Return (X, Y) of the center of cell containing provided text 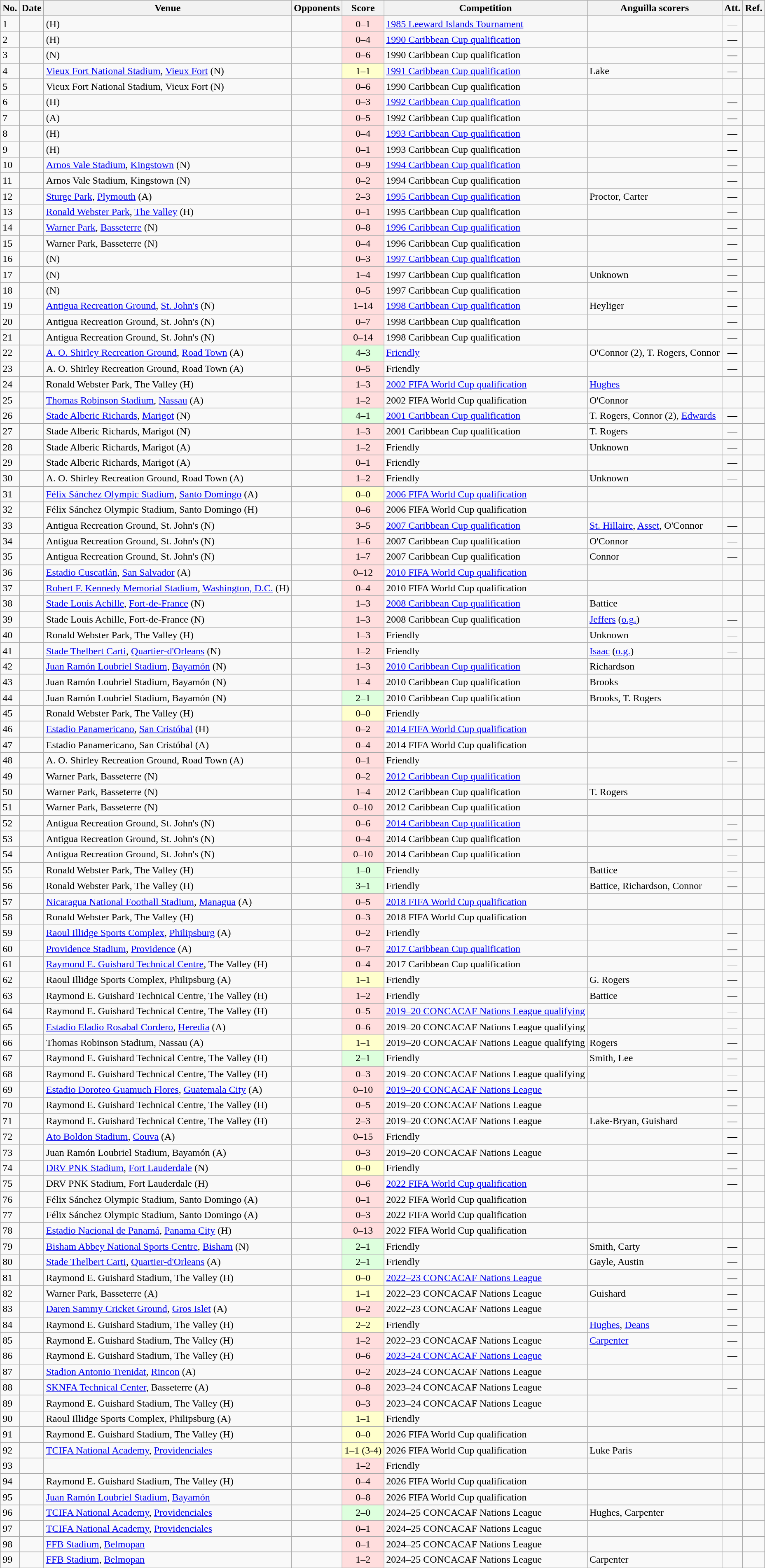
3–5 (363, 525)
65 (10, 1027)
Brooks (654, 682)
Bisham Abbey National Sports Centre, Bisham (N) (167, 1246)
Lake (654, 71)
Opponents (317, 8)
92 (10, 1450)
78 (10, 1231)
Ato Boldon Stadium, Couva (A) (167, 1136)
43 (10, 682)
80 (10, 1262)
90 (10, 1419)
98 (10, 1544)
Jeffers (o.g.) (654, 619)
52 (10, 823)
29 (10, 463)
57 (10, 901)
34 (10, 541)
91 (10, 1434)
Daren Sammy Cricket Ground, Gros Islet (A) (167, 1309)
48 (10, 761)
9 (10, 149)
33 (10, 525)
Providence Stadium, Providence (A) (167, 948)
1 (10, 24)
4 (10, 71)
St. Hillaire, Asset, O'Connor (654, 525)
DRV PNK Stadium, Fort Lauderdale (N) (167, 1168)
68 (10, 1074)
19 (10, 306)
2 (10, 40)
12 (10, 196)
0–14 (363, 337)
Richardson (654, 666)
3 (10, 55)
38 (10, 604)
Luke Paris (654, 1450)
39 (10, 619)
76 (10, 1199)
2–2 (363, 1325)
Estadio Cuscatlán, San Salvador (A) (167, 572)
24 (10, 384)
Ref. (754, 8)
49 (10, 776)
DRV PNK Stadium, Fort Lauderdale (H) (167, 1183)
0–9 (363, 165)
Isaac (o.g.) (654, 651)
0–15 (363, 1136)
13 (10, 212)
10 (10, 165)
T. Rogers, Connor (2), Edwards (654, 415)
97 (10, 1528)
45 (10, 714)
1–7 (363, 557)
4–3 (363, 353)
21 (10, 337)
87 (10, 1372)
69 (10, 1090)
41 (10, 651)
Att. (732, 8)
89 (10, 1403)
16 (10, 259)
Estadio Nacional de Panamá, Panama City (H) (167, 1231)
85 (10, 1340)
70 (10, 1105)
Félix Sánchez Olympic Stadium, Santo Domingo (H) (167, 510)
50 (10, 792)
79 (10, 1246)
Hughes (654, 384)
60 (10, 948)
66 (10, 1043)
47 (10, 745)
Score (363, 8)
Estadio Doroteo Guamuch Flores, Guatemala City (A) (167, 1090)
1991 Caribbean Cup qualification (486, 71)
62 (10, 980)
23 (10, 369)
35 (10, 557)
77 (10, 1215)
Battice, Richardson, Connor (654, 886)
75 (10, 1183)
14 (10, 228)
37 (10, 588)
Juan Ramón Loubriel Stadium, Bayamón (A) (167, 1152)
Brooks, T. Rogers (654, 698)
SKNFA Technical Center, Basseterre (A) (167, 1387)
73 (10, 1152)
67 (10, 1058)
Estadio Panamericano, San Cristóbal (H) (167, 729)
46 (10, 729)
22 (10, 353)
2–0 (363, 1513)
86 (10, 1356)
26 (10, 415)
93 (10, 1466)
Gayle, Austin (654, 1262)
(A) (167, 118)
83 (10, 1309)
32 (10, 510)
Stade Thelbert Carti, Quartier-d'Orleans (A) (167, 1262)
Smith, Lee (654, 1058)
96 (10, 1513)
40 (10, 635)
59 (10, 933)
99 (10, 1560)
1–1 (3-4) (363, 1450)
30 (10, 478)
Connor (654, 557)
1–14 (363, 306)
Date (31, 8)
Lake-Bryan, Guishard (654, 1121)
61 (10, 964)
0–12 (363, 572)
Anguilla scorers (654, 8)
1–0 (363, 870)
28 (10, 447)
Stade Thelbert Carti, Quartier-d'Orleans (N) (167, 651)
5 (10, 86)
42 (10, 666)
17 (10, 275)
Rogers (654, 1043)
Sturge Park, Plymouth (A) (167, 196)
55 (10, 870)
54 (10, 854)
31 (10, 494)
Estadio Panamericano, San Cristóbal (A) (167, 745)
72 (10, 1136)
Juan Ramón Loubriel Stadium, Bayamón (167, 1497)
Estadio Eladio Rosabal Cordero, Heredia (A) (167, 1027)
3–1 (363, 886)
25 (10, 400)
81 (10, 1278)
Stadion Antonio Trenidat, Rincon (A) (167, 1372)
64 (10, 1011)
56 (10, 886)
51 (10, 807)
36 (10, 572)
27 (10, 431)
0–13 (363, 1231)
No. (10, 8)
44 (10, 698)
G. Rogers (654, 980)
84 (10, 1325)
Hughes, Carpenter (654, 1513)
94 (10, 1482)
53 (10, 839)
1985 Leeward Islands Tournament (486, 24)
Proctor, Carter (654, 196)
6 (10, 102)
Robert F. Kennedy Memorial Stadium, Washington, D.C. (H) (167, 588)
7 (10, 118)
4–1 (363, 415)
Smith, Carty (654, 1246)
63 (10, 996)
82 (10, 1293)
11 (10, 180)
74 (10, 1168)
1–6 (363, 541)
Hughes, Deans (654, 1325)
Guishard (654, 1293)
18 (10, 290)
Heyliger (654, 306)
O'Connor (2), T. Rogers, Connor (654, 353)
Venue (167, 8)
95 (10, 1497)
15 (10, 243)
20 (10, 322)
8 (10, 133)
Warner Park, Basseterre (A) (167, 1293)
71 (10, 1121)
88 (10, 1387)
58 (10, 917)
Competition (486, 8)
Nicaragua National Football Stadium, Managua (A) (167, 901)
